For the text-containing cell, return its midpoint in (X, Y) coordinate format. 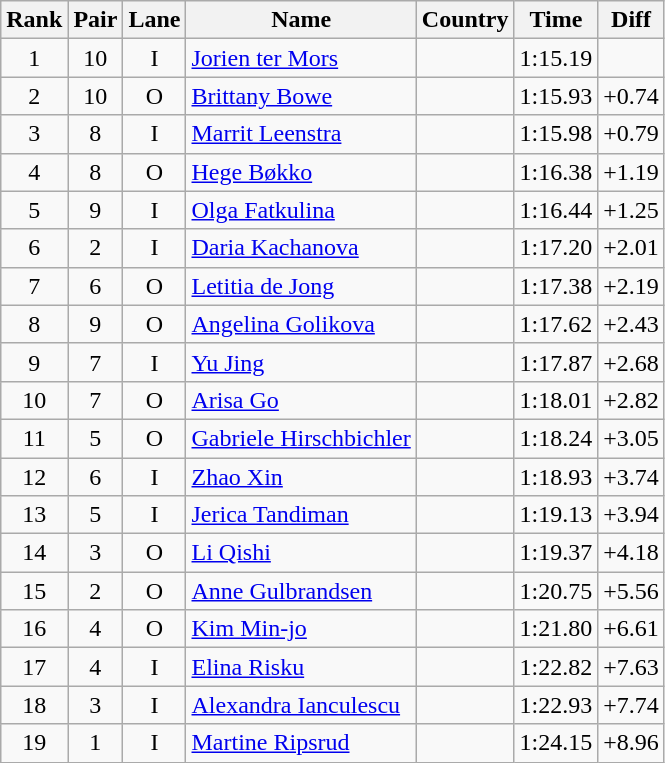
11 (34, 438)
Diff (632, 20)
Letitia de Jong (301, 286)
Martine Ripsrud (301, 743)
Jerica Tandiman (301, 515)
+0.79 (632, 134)
1:17.38 (556, 286)
1:15.98 (556, 134)
Time (556, 20)
+7.74 (632, 705)
1:19.37 (556, 553)
+2.01 (632, 248)
19 (34, 743)
+8.96 (632, 743)
+2.82 (632, 400)
Anne Gulbrandsen (301, 591)
1:24.15 (556, 743)
1:18.01 (556, 400)
+1.19 (632, 172)
Hege Bøkko (301, 172)
1:17.20 (556, 248)
+6.61 (632, 629)
1:20.75 (556, 591)
17 (34, 667)
Country (465, 20)
12 (34, 477)
15 (34, 591)
+2.19 (632, 286)
+2.68 (632, 362)
Brittany Bowe (301, 96)
Elina Risku (301, 667)
1:15.19 (556, 58)
+7.63 (632, 667)
1:18.93 (556, 477)
Jorien ter Mors (301, 58)
Alexandra Ianculescu (301, 705)
+4.18 (632, 553)
+3.94 (632, 515)
Angelina Golikova (301, 324)
Lane (154, 20)
Name (301, 20)
1:19.13 (556, 515)
+3.74 (632, 477)
1:21.80 (556, 629)
13 (34, 515)
+1.25 (632, 210)
Rank (34, 20)
+5.56 (632, 591)
16 (34, 629)
Arisa Go (301, 400)
Zhao Xin (301, 477)
Daria Kachanova (301, 248)
14 (34, 553)
1:16.44 (556, 210)
1:16.38 (556, 172)
+3.05 (632, 438)
18 (34, 705)
1:17.87 (556, 362)
1:15.93 (556, 96)
Li Qishi (301, 553)
+0.74 (632, 96)
+2.43 (632, 324)
Kim Min-jo (301, 629)
Gabriele Hirschbichler (301, 438)
1:22.82 (556, 667)
1:22.93 (556, 705)
1:18.24 (556, 438)
Marrit Leenstra (301, 134)
1:17.62 (556, 324)
Pair (96, 20)
Olga Fatkulina (301, 210)
Yu Jing (301, 362)
